Detect which cell encompasses the target text, then output its (x, y) center coordinate. 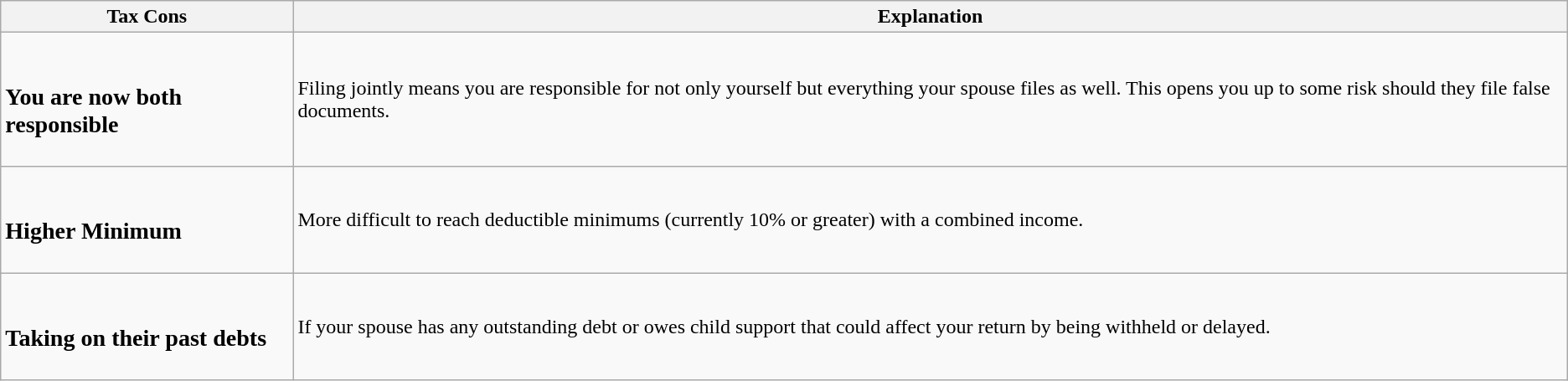
You are now both responsible (147, 100)
Tax Cons (147, 17)
If your spouse has any outstanding debt or owes child support that could affect your return by being withheld or delayed. (930, 327)
More difficult to reach deductible minimums (currently 10% or greater) with a combined income. (930, 219)
Explanation (930, 17)
Higher Minimum (147, 219)
Taking on their past debts (147, 327)
